Return [X, Y] of the center of cell containing provided text 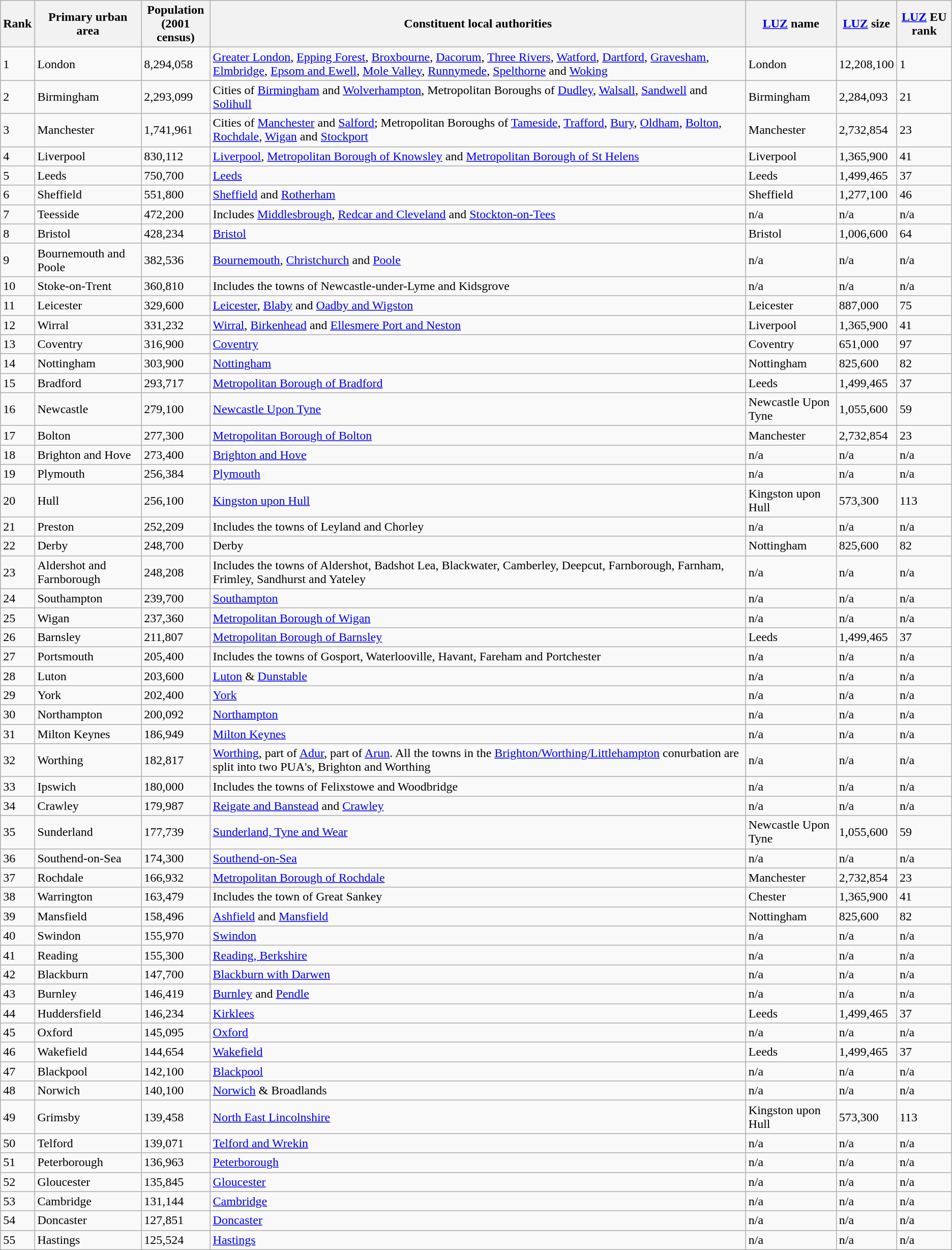
146,419 [176, 994]
Includes the towns of Aldershot, Badshot Lea, Blackwater, Camberley, Deepcut, Farnborough, Farnham, Frimley, Sandhurst and Yateley [478, 572]
32 [17, 760]
Leicester, Blaby and Oadby and Wigston [478, 305]
Aldershot and Farnborough [88, 572]
273,400 [176, 455]
1,277,100 [867, 195]
158,496 [176, 916]
1,006,600 [867, 234]
331,232 [176, 325]
38 [17, 897]
15 [17, 383]
139,458 [176, 1117]
25 [17, 618]
174,300 [176, 858]
136,963 [176, 1162]
Ashfield and Mansfield [478, 916]
Preston [88, 527]
Norwich [88, 1091]
211,807 [176, 637]
142,100 [176, 1071]
Includes the towns of Felixstowe and Woodbridge [478, 787]
9 [17, 259]
36 [17, 858]
Bolton [88, 435]
Reigate and Banstead and Crawley [478, 806]
Stoke-on-Trent [88, 286]
651,000 [867, 344]
202,400 [176, 695]
256,100 [176, 501]
24 [17, 598]
551,800 [176, 195]
887,000 [867, 305]
64 [924, 234]
34 [17, 806]
127,851 [176, 1220]
145,095 [176, 1033]
18 [17, 455]
51 [17, 1162]
Wirral, Birkenhead and Ellesmere Port and Neston [478, 325]
Telford and Wrekin [478, 1143]
Huddersfield [88, 1013]
1,741,961 [176, 130]
Metropolitan Borough of Bolton [478, 435]
Grimsby [88, 1117]
2 [17, 97]
Hull [88, 501]
472,200 [176, 214]
Mansfield [88, 916]
42 [17, 974]
Newcastle [88, 409]
293,717 [176, 383]
Bournemouth and Poole [88, 259]
237,360 [176, 618]
Burnley [88, 994]
Population(2001 census) [176, 24]
131,144 [176, 1201]
Teesside [88, 214]
329,600 [176, 305]
200,092 [176, 715]
177,739 [176, 832]
139,071 [176, 1143]
29 [17, 695]
8 [17, 234]
Blackburn [88, 974]
144,654 [176, 1052]
40 [17, 936]
125,524 [176, 1240]
45 [17, 1033]
Wirral [88, 325]
35 [17, 832]
17 [17, 435]
Worthing [88, 760]
14 [17, 364]
Portsmouth [88, 656]
Includes the towns of Gosport, Waterlooville, Havant, Fareham and Portchester [478, 656]
6 [17, 195]
Cities of Birmingham and Wolverhampton, Metropolitan Boroughs of Dudley, Walsall, Sandwell and Solihull [478, 97]
146,234 [176, 1013]
166,932 [176, 878]
Telford [88, 1143]
155,970 [176, 936]
49 [17, 1117]
48 [17, 1091]
179,987 [176, 806]
360,810 [176, 286]
12 [17, 325]
13 [17, 344]
Rank [17, 24]
155,300 [176, 955]
North East Lincolnshire [478, 1117]
Kirklees [478, 1013]
7 [17, 214]
50 [17, 1143]
135,845 [176, 1182]
20 [17, 501]
Primary urban area [88, 24]
33 [17, 787]
186,949 [176, 734]
Reading, Berkshire [478, 955]
303,900 [176, 364]
252,209 [176, 527]
Luton [88, 676]
10 [17, 286]
248,700 [176, 546]
180,000 [176, 787]
Includes the town of Great Sankey [478, 897]
Metropolitan Borough of Rochdale [478, 878]
Metropolitan Borough of Wigan [478, 618]
750,700 [176, 176]
55 [17, 1240]
256,384 [176, 474]
43 [17, 994]
279,100 [176, 409]
Metropolitan Borough of Bradford [478, 383]
Metropolitan Borough of Barnsley [478, 637]
3 [17, 130]
428,234 [176, 234]
Liverpool, Metropolitan Borough of Knowsley and Metropolitan Borough of St Helens [478, 156]
147,700 [176, 974]
Reading [88, 955]
5 [17, 176]
Bournemouth, Christchurch and Poole [478, 259]
39 [17, 916]
Luton & Dunstable [478, 676]
28 [17, 676]
Includes the towns of Newcastle-under-Lyme and Kidsgrove [478, 286]
11 [17, 305]
4 [17, 156]
Chester [791, 897]
Includes the towns of Leyland and Chorley [478, 527]
182,817 [176, 760]
Blackburn with Darwen [478, 974]
Cities of Manchester and Salford; Metropolitan Boroughs of Tameside, Trafford, Bury, Oldham, Bolton, Rochdale, Wigan and Stockport [478, 130]
382,536 [176, 259]
52 [17, 1182]
53 [17, 1201]
Rochdale [88, 878]
22 [17, 546]
Warrington [88, 897]
Bradford [88, 383]
Barnsley [88, 637]
Wigan [88, 618]
75 [924, 305]
163,479 [176, 897]
LUZ size [867, 24]
Burnley and Pendle [478, 994]
Sunderland [88, 832]
LUZ EU rank [924, 24]
Sheffield and Rotherham [478, 195]
203,600 [176, 676]
Constituent local authorities [478, 24]
205,400 [176, 656]
2,293,099 [176, 97]
2,284,093 [867, 97]
8,294,058 [176, 64]
248,208 [176, 572]
47 [17, 1071]
316,900 [176, 344]
12,208,100 [867, 64]
31 [17, 734]
Norwich & Broadlands [478, 1091]
Sunderland, Tyne and Wear [478, 832]
140,100 [176, 1091]
LUZ name [791, 24]
54 [17, 1220]
Ipswich [88, 787]
27 [17, 656]
19 [17, 474]
277,300 [176, 435]
30 [17, 715]
Includes Middlesbrough, Redcar and Cleveland and Stockton-on-Tees [478, 214]
44 [17, 1013]
Crawley [88, 806]
239,700 [176, 598]
16 [17, 409]
26 [17, 637]
97 [924, 344]
830,112 [176, 156]
